Output the (X, Y) coordinate of the center of the cell containing the given text.  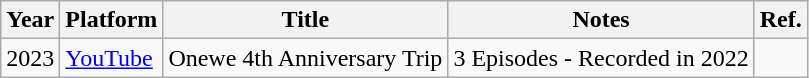
Ref. (780, 20)
Onewe 4th Anniversary Trip (306, 58)
Year (30, 20)
Notes (601, 20)
2023 (30, 58)
Platform (112, 20)
3 Episodes - Recorded in 2022 (601, 58)
Title (306, 20)
YouTube (112, 58)
